Extract the (X, Y) coordinate from the center of the cell holding the provided text.  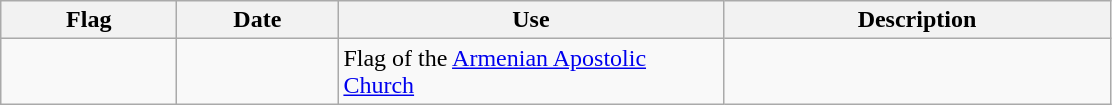
Use (531, 20)
Date (258, 20)
Flag (89, 20)
Flag of the Armenian Apostolic Church (531, 72)
Description (917, 20)
